Locate the cell with the specified text and output its (x, y) center coordinate. 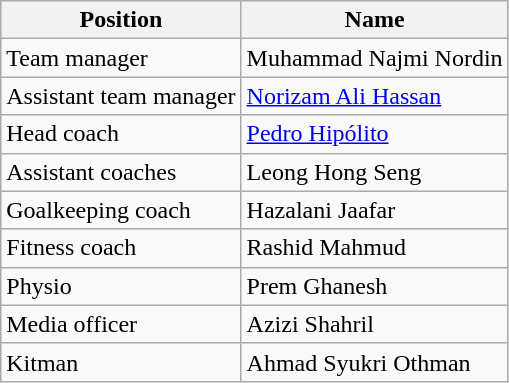
Rashid Mahmud (374, 248)
Assistant team manager (121, 96)
Ahmad Syukri Othman (374, 362)
Position (121, 20)
Media officer (121, 324)
Fitness coach (121, 248)
Name (374, 20)
Prem Ghanesh (374, 286)
Team manager (121, 58)
Norizam Ali Hassan (374, 96)
Assistant coaches (121, 172)
Hazalani Jaafar (374, 210)
Physio (121, 286)
Muhammad Najmi Nordin (374, 58)
Leong Hong Seng (374, 172)
Azizi Shahril (374, 324)
Pedro Hipólito (374, 134)
Head coach (121, 134)
Kitman (121, 362)
Goalkeeping coach (121, 210)
